Capture the cell that displays the provided text and extract its [X, Y] central coordinate. 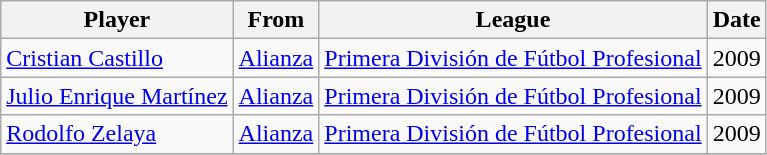
League [513, 20]
Julio Enrique Martínez [117, 96]
Player [117, 20]
Rodolfo Zelaya [117, 134]
Cristian Castillo [117, 58]
From [276, 20]
Date [736, 20]
